Capture the cell that displays the provided text and extract its [x, y] central coordinate. 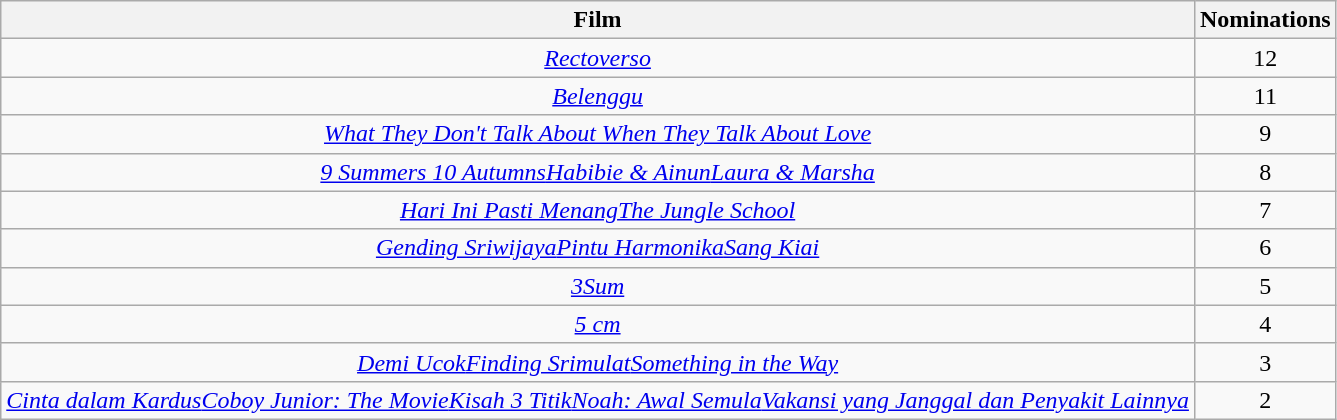
11 [1265, 96]
6 [1265, 248]
Hari Ini Pasti MenangThe Jungle School [598, 210]
3 [1265, 362]
12 [1265, 58]
Nominations [1265, 20]
Film [598, 20]
3Sum [598, 286]
Rectoverso [598, 58]
Cinta dalam KardusCoboy Junior: The MovieKisah 3 TitikNoah: Awal SemulaVakansi yang Janggal dan Penyakit Lainnya [598, 400]
What They Don't Talk About When They Talk About Love [598, 134]
2 [1265, 400]
9 Summers 10 AutumnsHabibie & AinunLaura & Marsha [598, 172]
7 [1265, 210]
4 [1265, 324]
5 [1265, 286]
9 [1265, 134]
8 [1265, 172]
5 cm [598, 324]
Belenggu [598, 96]
Demi UcokFinding SrimulatSomething in the Way [598, 362]
Gending SriwijayaPintu HarmonikaSang Kiai [598, 248]
